Search for the cell housing the specified text and yield its (X, Y) center coordinate. 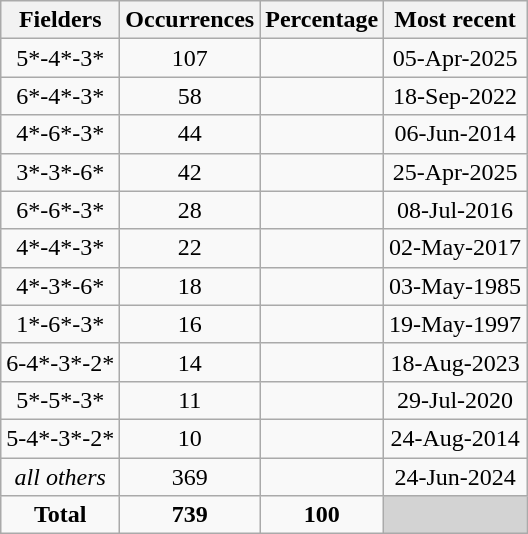
107 (190, 58)
28 (190, 210)
Occurrences (190, 20)
4*-3*-6* (60, 286)
6*-4*-3* (60, 96)
44 (190, 134)
06-Jun-2014 (456, 134)
05-Apr-2025 (456, 58)
5*-5*-3* (60, 400)
5*-4*-3* (60, 58)
6*-6*-3* (60, 210)
18-Aug-2023 (456, 362)
42 (190, 172)
10 (190, 438)
25-Apr-2025 (456, 172)
18 (190, 286)
02-May-2017 (456, 248)
3*-3*-6* (60, 172)
Percentage (322, 20)
22 (190, 248)
6-4*-3*-2* (60, 362)
Fielders (60, 20)
19-May-1997 (456, 324)
24-Aug-2014 (456, 438)
58 (190, 96)
Most recent (456, 20)
739 (190, 515)
Total (60, 515)
5-4*-3*-2* (60, 438)
29-Jul-2020 (456, 400)
08-Jul-2016 (456, 210)
1*-6*-3* (60, 324)
24-Jun-2024 (456, 477)
all others (60, 477)
18-Sep-2022 (456, 96)
4*-6*-3* (60, 134)
100 (322, 515)
03-May-1985 (456, 286)
11 (190, 400)
16 (190, 324)
14 (190, 362)
369 (190, 477)
4*-4*-3* (60, 248)
